Find where the given text appears and provide that cell's center as [x, y] coordinate. 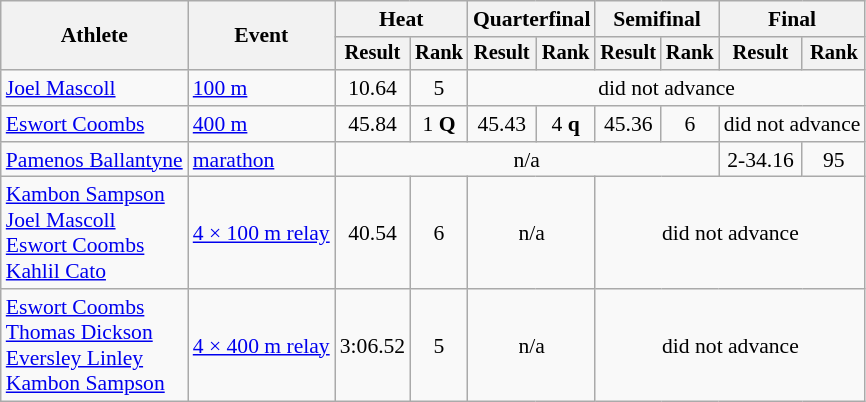
45.36 [628, 124]
45.43 [502, 124]
95 [834, 160]
4 × 100 m relay [262, 233]
10.64 [372, 88]
Final [792, 19]
2-34.16 [761, 160]
Heat [402, 19]
4 q [566, 124]
4 × 400 m relay [262, 345]
Eswort CoombsThomas DicksonEversley LinleyKambon Sampson [94, 345]
Pamenos Ballantyne [94, 160]
Kambon SampsonJoel MascollEswort CoombsKahlil Cato [94, 233]
Eswort Coombs [94, 124]
Quarterfinal [532, 19]
3:06.52 [372, 345]
Semifinal [656, 19]
1 Q [439, 124]
100 m [262, 88]
Event [262, 36]
400 m [262, 124]
45.84 [372, 124]
Joel Mascoll [94, 88]
marathon [262, 160]
40.54 [372, 233]
Athlete [94, 36]
